Scan for the cell matching the given text and deliver its [x, y] coordinate at center. 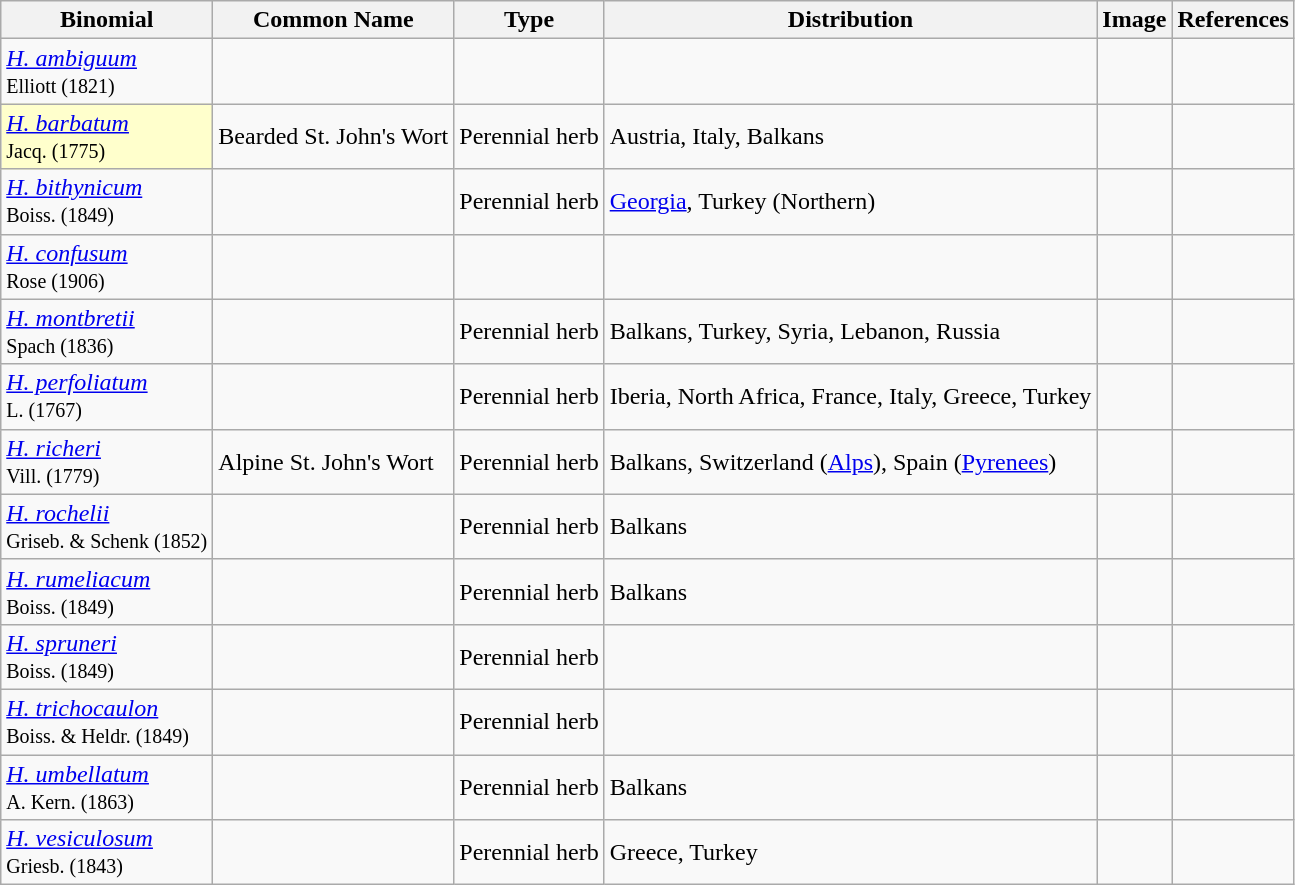
References [1234, 20]
H. vesiculosumGriesb. (1843) [107, 852]
H. montbretiiSpach (1836) [107, 332]
H. trichocaulonBoiss. & Heldr. (1849) [107, 722]
Balkans, Switzerland (Alps), Spain (Pyrenees) [850, 462]
Type [529, 20]
H. spruneriBoiss. (1849) [107, 656]
Distribution [850, 20]
Image [1134, 20]
Balkans, Turkey, Syria, Lebanon, Russia [850, 332]
H. umbellatumA. Kern. (1863) [107, 786]
Binomial [107, 20]
Greece, Turkey [850, 852]
H. ambiguumElliott (1821) [107, 72]
Alpine St. John's Wort [334, 462]
Georgia, Turkey (Northern) [850, 202]
Austria, Italy, Balkans [850, 136]
Common Name [334, 20]
H. barbatumJacq. (1775) [107, 136]
H. rumeliacumBoiss. (1849) [107, 592]
H. richeriVill. (1779) [107, 462]
H. perfoliatumL. (1767) [107, 396]
Iberia, North Africa, France, Italy, Greece, Turkey [850, 396]
H. bithynicumBoiss. (1849) [107, 202]
H. confusumRose (1906) [107, 266]
H. rocheliiGriseb. & Schenk (1852) [107, 526]
Bearded St. John's Wort [334, 136]
